For the text-containing cell, return its midpoint in (X, Y) coordinate format. 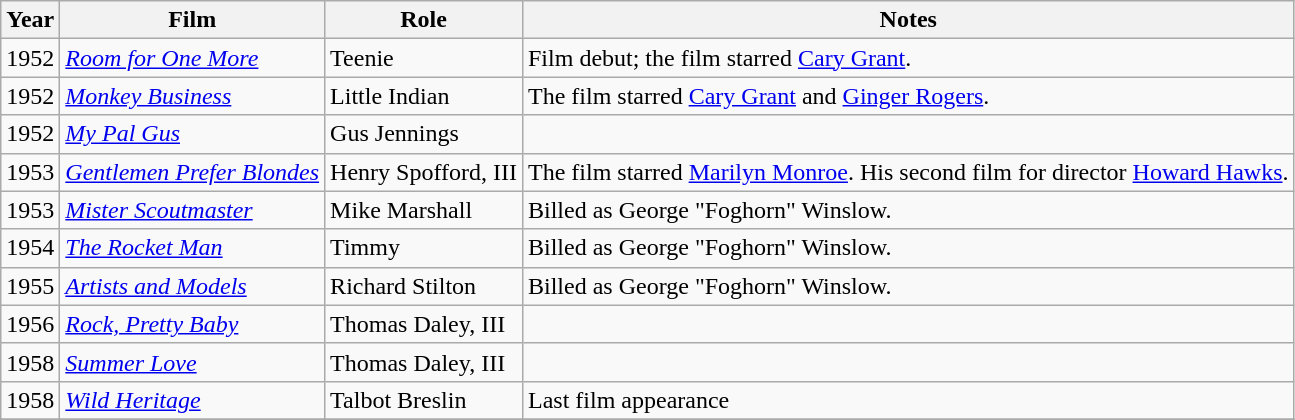
Year (30, 20)
Teenie (424, 58)
My Pal Gus (192, 134)
Timmy (424, 248)
Film (192, 20)
Room for One More (192, 58)
Notes (908, 20)
1954 (30, 248)
1955 (30, 286)
Rock, Pretty Baby (192, 324)
Gentlemen Prefer Blondes (192, 172)
Gus Jennings (424, 134)
Mike Marshall (424, 210)
Talbot Breslin (424, 400)
The film starred Marilyn Monroe. His second film for director Howard Hawks. (908, 172)
Little Indian (424, 96)
Monkey Business (192, 96)
Last film appearance (908, 400)
Film debut; the film starred Cary Grant. (908, 58)
The Rocket Man (192, 248)
Artists and Models (192, 286)
Wild Heritage (192, 400)
Summer Love (192, 362)
Mister Scoutmaster (192, 210)
1956 (30, 324)
The film starred Cary Grant and Ginger Rogers. (908, 96)
Role (424, 20)
Henry Spofford, III (424, 172)
Richard Stilton (424, 286)
